Find where the given text appears and provide that cell's center as (X, Y) coordinate. 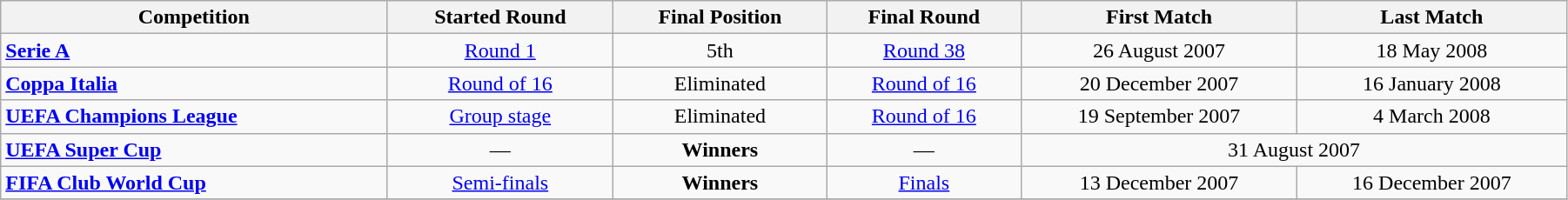
Finals (924, 183)
13 December 2007 (1159, 183)
5th (720, 50)
31 August 2007 (1295, 150)
Group stage (500, 117)
Round 1 (500, 50)
Last Match (1431, 17)
Started Round (500, 17)
FIFA Club World Cup (194, 183)
26 August 2007 (1159, 50)
4 March 2008 (1431, 117)
16 January 2008 (1431, 83)
First Match (1159, 17)
Semi-finals (500, 183)
Round 38 (924, 50)
Final Position (720, 17)
Coppa Italia (194, 83)
18 May 2008 (1431, 50)
Serie A (194, 50)
19 September 2007 (1159, 117)
16 December 2007 (1431, 183)
Final Round (924, 17)
UEFA Super Cup (194, 150)
UEFA Champions League (194, 117)
20 December 2007 (1159, 83)
Competition (194, 17)
